Extract the (X, Y) coordinate from the center of the cell holding the provided text.  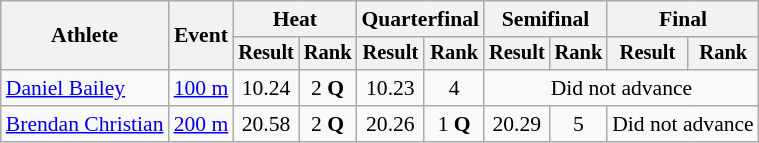
Athlete (85, 36)
Heat (294, 19)
10.24 (266, 88)
Daniel Bailey (85, 88)
Quarterfinal (420, 19)
100 m (202, 88)
Event (202, 36)
200 m (202, 124)
4 (454, 88)
Semifinal (546, 19)
20.26 (390, 124)
Final (683, 19)
1 Q (454, 124)
Brendan Christian (85, 124)
5 (579, 124)
20.29 (517, 124)
10.23 (390, 88)
20.58 (266, 124)
